Search for the cell housing the specified text and yield its (x, y) center coordinate. 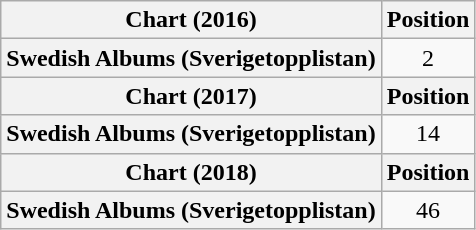
Chart (2018) (191, 172)
Chart (2017) (191, 96)
14 (428, 134)
Chart (2016) (191, 20)
46 (428, 210)
2 (428, 58)
